Determine the (X, Y) coordinate at the center of the cell enclosing the given text.  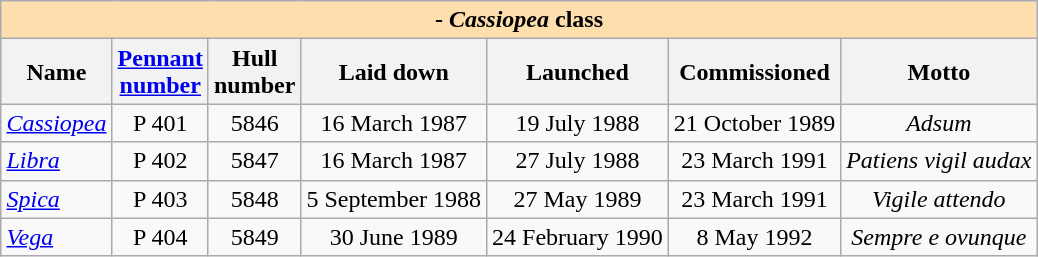
Commissioned (754, 72)
Launched (578, 72)
5846 (254, 123)
Laid down (394, 72)
30 June 1989 (394, 237)
Vega (56, 237)
P 403 (160, 199)
24 February 1990 (578, 237)
5847 (254, 161)
27 May 1989 (578, 199)
Pennantnumber (160, 72)
Adsum (939, 123)
Hullnumber (254, 72)
5 September 1988 (394, 199)
8 May 1992 (754, 237)
5848 (254, 199)
Vigile attendo (939, 199)
5849 (254, 237)
Sempre e ovunque (939, 237)
Libra (56, 161)
P 401 (160, 123)
- Cassiopea class (519, 20)
P 402 (160, 161)
Name (56, 72)
Cassiopea (56, 123)
Motto (939, 72)
27 July 1988 (578, 161)
19 July 1988 (578, 123)
21 October 1989 (754, 123)
Spica (56, 199)
P 404 (160, 237)
Patiens vigil audax (939, 161)
